Locate the cell with the specified text and output its (x, y) center coordinate. 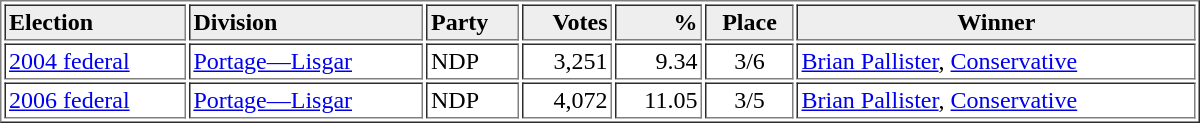
3,251 (567, 62)
Party (474, 22)
2006 federal (94, 100)
Winner (996, 22)
11.05 (658, 100)
3/5 (750, 100)
% (658, 22)
Place (750, 22)
Election (94, 22)
9.34 (658, 62)
4,072 (567, 100)
3/6 (750, 62)
Votes (567, 22)
2004 federal (94, 62)
Division (306, 22)
